Output the [x, y] coordinate of the center of the cell containing the given text.  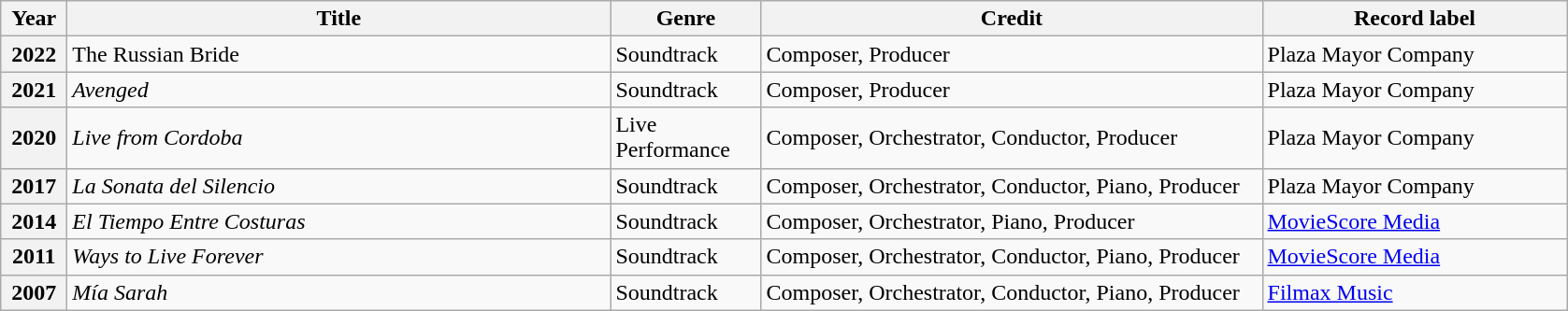
Live from Cordoba [338, 138]
2007 [34, 292]
2017 [34, 186]
Record label [1415, 19]
Filmax Music [1415, 292]
Live Performance [686, 138]
2020 [34, 138]
Genre [686, 19]
El Tiempo Entre Costuras [338, 221]
2022 [34, 54]
Title [338, 19]
Composer, Orchestrator, Piano, Producer [1012, 221]
Ways to Live Forever [338, 257]
La Sonata del Silencio [338, 186]
Mía Sarah [338, 292]
Year [34, 19]
The Russian Bride [338, 54]
Composer, Orchestrator, Conductor, Producer [1012, 138]
2011 [34, 257]
2014 [34, 221]
Avenged [338, 90]
Credit [1012, 19]
2021 [34, 90]
